From the cell containing the given text, extract its center point as (X, Y) coordinate. 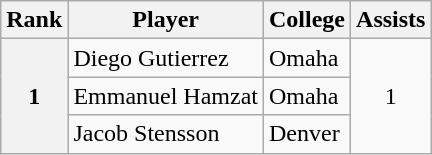
Diego Gutierrez (166, 58)
Player (166, 20)
Rank (34, 20)
Emmanuel Hamzat (166, 96)
Assists (391, 20)
Jacob Stensson (166, 134)
College (308, 20)
Denver (308, 134)
